Search for the cell housing the specified text and yield its (x, y) center coordinate. 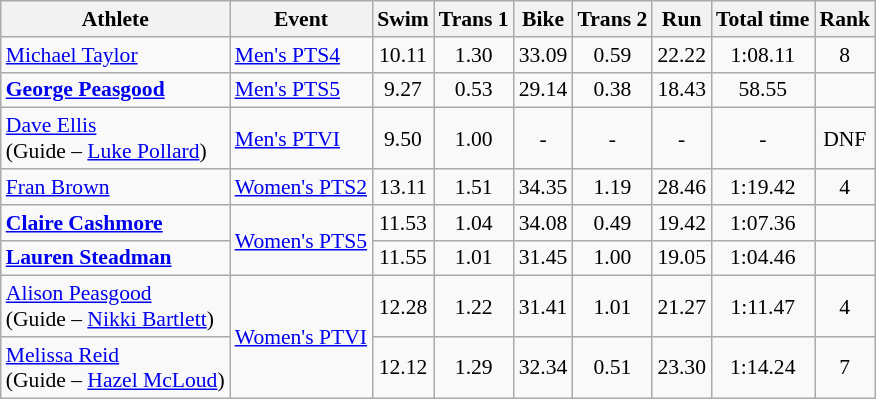
34.08 (544, 223)
31.45 (544, 258)
Men's PTS4 (301, 55)
19.42 (682, 223)
0.51 (612, 368)
Run (682, 19)
1.22 (474, 306)
Women's PTS2 (301, 187)
Claire Cashmore (116, 223)
18.43 (682, 90)
22.22 (682, 55)
1.29 (474, 368)
0.49 (612, 223)
0.59 (612, 55)
29.14 (544, 90)
1.51 (474, 187)
21.27 (682, 306)
19.05 (682, 258)
Men's PTVI (301, 138)
9.27 (403, 90)
Trans 2 (612, 19)
1.19 (612, 187)
Melissa Reid(Guide – Hazel McLoud) (116, 368)
8 (844, 55)
Men's PTS5 (301, 90)
10.11 (403, 55)
28.46 (682, 187)
George Peasgood (116, 90)
Alison Peasgood(Guide – Nikki Bartlett) (116, 306)
11.55 (403, 258)
1:08.11 (762, 55)
12.12 (403, 368)
1:07.36 (762, 223)
1:11.47 (762, 306)
23.30 (682, 368)
DNF (844, 138)
1.30 (474, 55)
Fran Brown (116, 187)
Rank (844, 19)
Bike (544, 19)
58.55 (762, 90)
9.50 (403, 138)
34.35 (544, 187)
Athlete (116, 19)
31.41 (544, 306)
12.28 (403, 306)
Total time (762, 19)
1:14.24 (762, 368)
1:19.42 (762, 187)
Michael Taylor (116, 55)
Dave Ellis(Guide – Luke Pollard) (116, 138)
Swim (403, 19)
Lauren Steadman (116, 258)
Women's PTVI (301, 337)
32.34 (544, 368)
7 (844, 368)
1:04.46 (762, 258)
33.09 (544, 55)
Event (301, 19)
Trans 1 (474, 19)
0.38 (612, 90)
1.04 (474, 223)
11.53 (403, 223)
Women's PTS5 (301, 240)
0.53 (474, 90)
13.11 (403, 187)
